Find where the given text appears and provide that cell's center as [X, Y] coordinate. 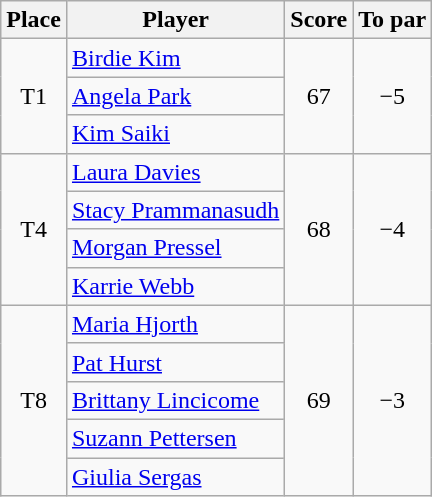
T4 [34, 229]
Maria Hjorth [175, 324]
−5 [392, 96]
Brittany Lincicome [175, 400]
Suzann Pettersen [175, 438]
T1 [34, 96]
Player [175, 20]
−3 [392, 400]
−4 [392, 229]
T8 [34, 400]
Place [34, 20]
To par [392, 20]
Pat Hurst [175, 362]
Score [319, 20]
Angela Park [175, 96]
Karrie Webb [175, 286]
Birdie Kim [175, 58]
Kim Saiki [175, 134]
Morgan Pressel [175, 248]
68 [319, 229]
Stacy Prammanasudh [175, 210]
Laura Davies [175, 172]
67 [319, 96]
Giulia Sergas [175, 477]
69 [319, 400]
